Scan for the cell matching the given text and deliver its [X, Y] coordinate at center. 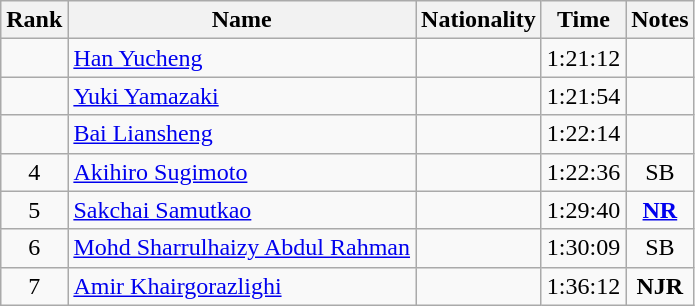
Han Yucheng [242, 58]
1:21:54 [583, 96]
1:21:12 [583, 58]
6 [34, 248]
4 [34, 172]
NJR [660, 286]
Name [242, 20]
Akihiro Sugimoto [242, 172]
1:29:40 [583, 210]
Bai Liansheng [242, 134]
Nationality [479, 20]
Rank [34, 20]
Time [583, 20]
Yuki Yamazaki [242, 96]
1:22:14 [583, 134]
NR [660, 210]
Notes [660, 20]
Mohd Sharrulhaizy Abdul Rahman [242, 248]
7 [34, 286]
Amir Khairgorazlighi [242, 286]
Sakchai Samutkao [242, 210]
1:22:36 [583, 172]
1:30:09 [583, 248]
5 [34, 210]
1:36:12 [583, 286]
